Extract the [x, y] coordinate from the center of the cell holding the provided text.  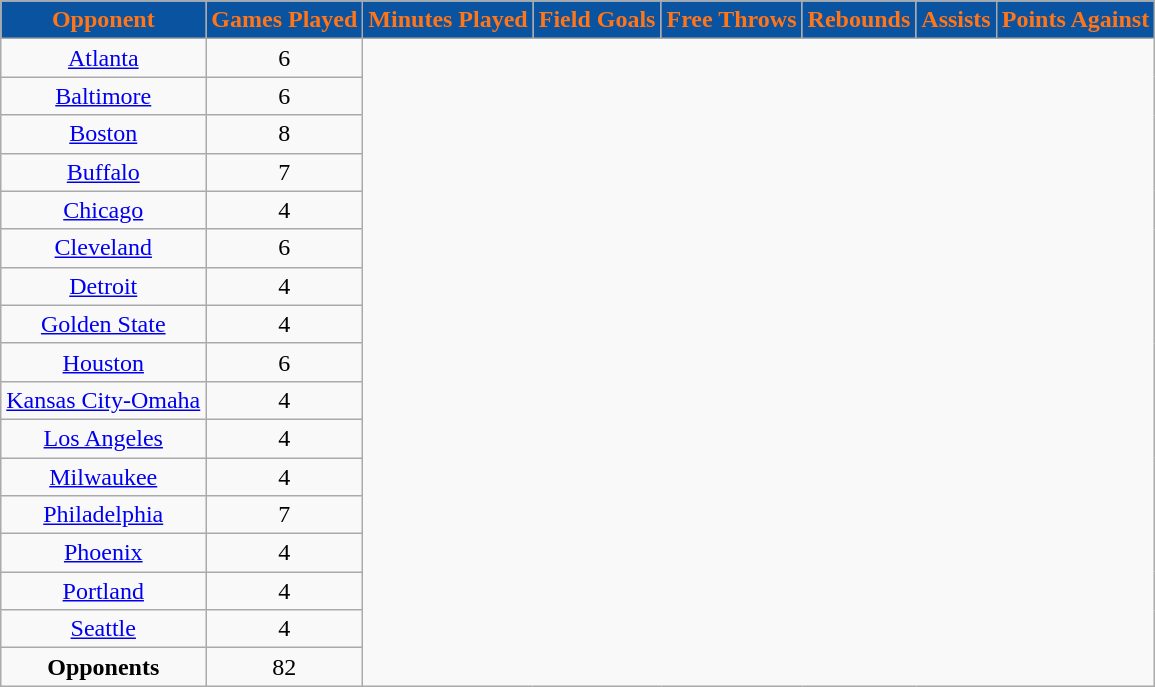
Houston [104, 362]
Buffalo [104, 172]
Philadelphia [104, 515]
Minutes Played [448, 20]
Los Angeles [104, 438]
Baltimore [104, 96]
Golden State [104, 324]
Portland [104, 591]
Atlanta [104, 58]
Milwaukee [104, 477]
Seattle [104, 629]
Opponent [104, 20]
Detroit [104, 286]
Opponents [104, 667]
Boston [104, 134]
Assists [956, 20]
Cleveland [104, 248]
Field Goals [597, 20]
82 [284, 667]
8 [284, 134]
Games Played [284, 20]
Rebounds [859, 20]
Chicago [104, 210]
Phoenix [104, 553]
Points Against [1075, 20]
Free Throws [732, 20]
Kansas City-Omaha [104, 400]
